Scan for the cell matching the given text and deliver its (x, y) coordinate at center. 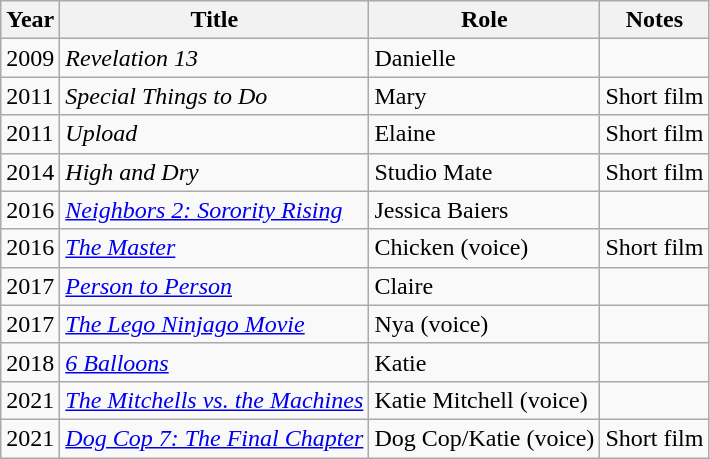
Nya (voice) (484, 324)
The Mitchells vs. the Machines (214, 400)
Special Things to Do (214, 96)
Claire (484, 286)
Katie Mitchell (voice) (484, 400)
Year (30, 20)
Chicken (voice) (484, 248)
Danielle (484, 58)
Title (214, 20)
Mary (484, 96)
Jessica Baiers (484, 210)
The Lego Ninjago Movie (214, 324)
Revelation 13 (214, 58)
Elaine (484, 134)
Upload (214, 134)
2018 (30, 362)
Dog Cop/Katie (voice) (484, 438)
Studio Mate (484, 172)
Person to Person (214, 286)
The Master (214, 248)
2009 (30, 58)
Neighbors 2: Sorority Rising (214, 210)
Role (484, 20)
Notes (654, 20)
High and Dry (214, 172)
2014 (30, 172)
Dog Cop 7: The Final Chapter (214, 438)
Katie (484, 362)
6 Balloons (214, 362)
